Return (X, Y) of the center of cell containing provided text 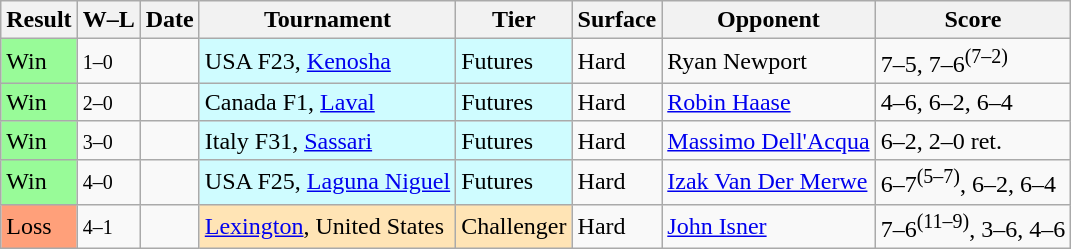
Massimo Dell'Acqua (768, 140)
Tier (514, 20)
Lexington, United States (327, 226)
John Isner (768, 226)
6–2, 2–0 ret. (973, 140)
Challenger (514, 226)
Italy F31, Sassari (327, 140)
Izak Van Der Merwe (768, 182)
W–L (108, 20)
7–5, 7–6(7–2) (973, 62)
4–6, 6–2, 6–4 (973, 102)
Ryan Newport (768, 62)
Score (973, 20)
Date (170, 20)
Loss (39, 226)
2–0 (108, 102)
7–6(11–9), 3–6, 4–6 (973, 226)
Tournament (327, 20)
4–0 (108, 182)
USA F25, Laguna Niguel (327, 182)
4–1 (108, 226)
Robin Haase (768, 102)
3–0 (108, 140)
Canada F1, Laval (327, 102)
Surface (617, 20)
Result (39, 20)
6–7(5–7), 6–2, 6–4 (973, 182)
1–0 (108, 62)
Opponent (768, 20)
USA F23, Kenosha (327, 62)
